Output the (x, y) coordinate of the center of the cell containing the given text.  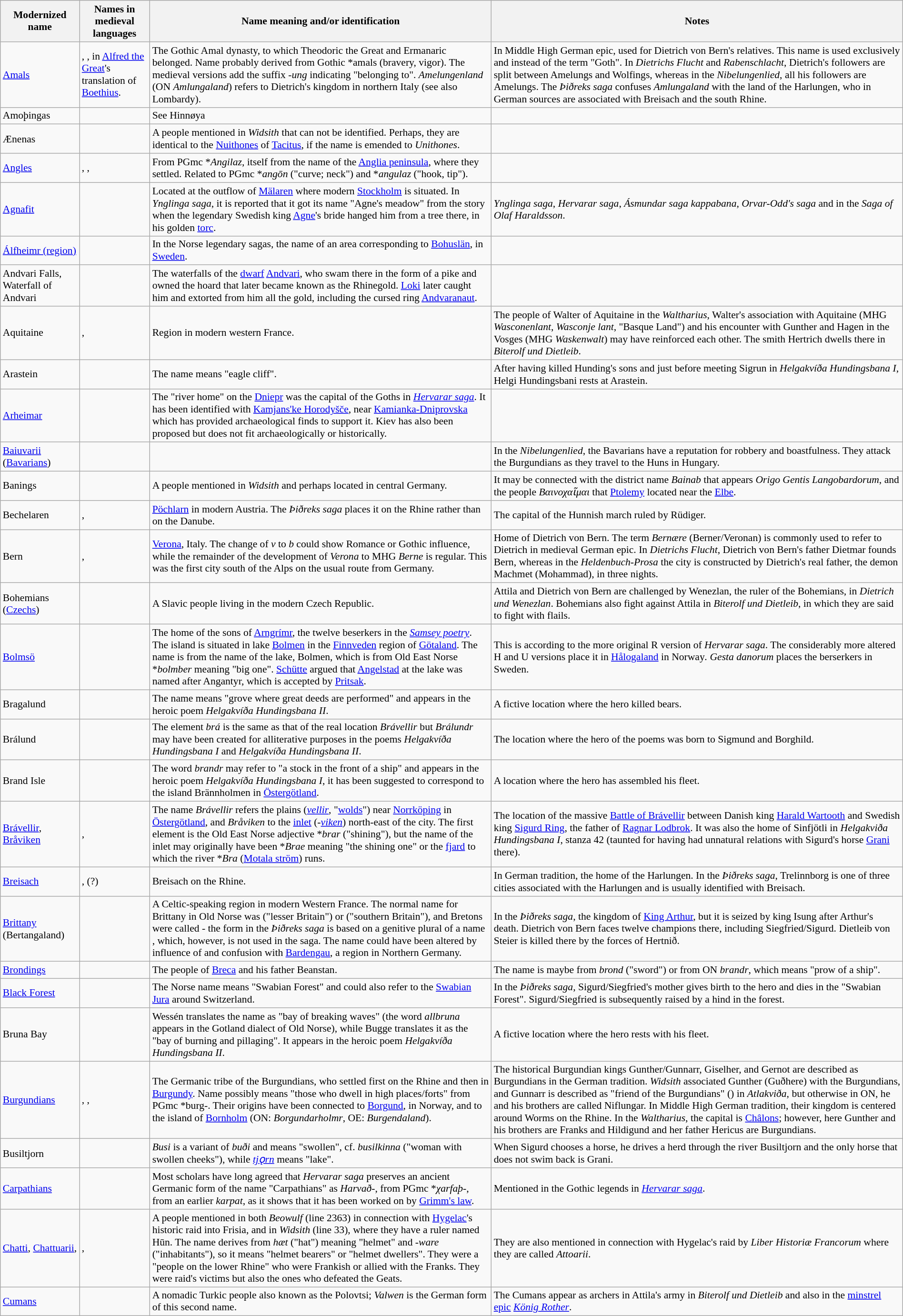
The Norse name means "Swabian Forest" and could also refer to the Swabian Jura around Switzerland. (321, 994)
Bolmsö (40, 657)
A fictive location where the hero rests with his fleet. (697, 1035)
A people mentioned in Widsith and perhaps located in central Germany. (321, 486)
The people of Breca and his father Beanstan. (321, 970)
Breisach (40, 881)
Angles (40, 168)
Bern (40, 556)
Name meaning and/or identification (321, 21)
Cumans (40, 1301)
Names in medieval languages (115, 21)
Baiuvarii (Bavarians) (40, 457)
Modernized name (40, 21)
Region in modern western France. (321, 333)
Bohemians (Czechs) (40, 604)
A Slavic people living in the modern Czech Republic. (321, 604)
Chatti, Chattuarii, (40, 1248)
Álfheimr (region) (40, 251)
The capital of the Hunnish march ruled by Rüdiger. (697, 515)
A location where the hero has assembled his fleet. (697, 781)
The location where the hero of the poems was born to Sigmund and Borghild. (697, 739)
The name means "grove where great deeds are performed" and appears in the heroic poem Helgakvíða Hundingsbana II. (321, 704)
A nomadic Turkic people also known as the Polovtsi; Valwen is the German form of this second name. (321, 1301)
Bechelaren (40, 515)
Ynglinga saga, Hervarar saga, Ásmundar saga kappabana, Orvar-Odd's saga and in the Saga of Olaf Haraldsson. (697, 209)
Bragalund (40, 704)
Black Forest (40, 994)
Burgundians (40, 1100)
They are also mentioned in connection with Hygelac's raid by Liber Historiæ Francorum where they are called Attoarii. (697, 1248)
Amoþingas (40, 116)
The Cumans appear as archers in Attila's army in Biterolf und Dietleib and also in the minstrel epic König Rother. (697, 1301)
The name means "eagle cliff". (321, 374)
Aquitaine (40, 333)
Pöchlarn in modern Austria. The Þiðreks saga places it on the Rhine rather than on the Danube. (321, 515)
Notes (697, 21)
Arastein (40, 374)
, (?) (115, 881)
The name is maybe from brond ("sword") or from ON brandr, which means "prow of a ship". (697, 970)
See Hinnøya (321, 116)
Brálund (40, 739)
Agnafit (40, 209)
Brondings (40, 970)
When Sigurd chooses a horse, he drives a herd through the river Busiltjorn and the only horse that does not swim back is Grani. (697, 1154)
Amals (40, 75)
Bruna Bay (40, 1035)
Arheimar (40, 415)
Andvari Falls, Waterfall of Andvari (40, 286)
Busi is a variant of buði and means "swollen", cf. busilkinna ("woman with swollen cheeks"), while tjǫrn means "lake". (321, 1154)
, , in Alfred the Great's translation of Boethius. (115, 75)
Brávellir, Bråviken (40, 834)
Busiltjorn (40, 1154)
A fictive location where the hero killed bears. (697, 704)
Mentioned in the Gothic legends in Hervarar saga. (697, 1189)
Banings (40, 486)
After having killed Hunding's sons and just before meeting Sigrun in Helgakvíða Hundingsbana I, Helgi Hundingsbani rests at Arastein. (697, 374)
Carpathians (40, 1189)
In the Norse legendary sagas, the name of an area corresponding to Bohuslän, in Sweden. (321, 251)
Ænenas (40, 139)
Brittany (Bertangaland) (40, 929)
Breisach on the Rhine. (321, 881)
Brand Isle (40, 781)
